Extract the [X, Y] coordinate from the center of the cell holding the provided text.  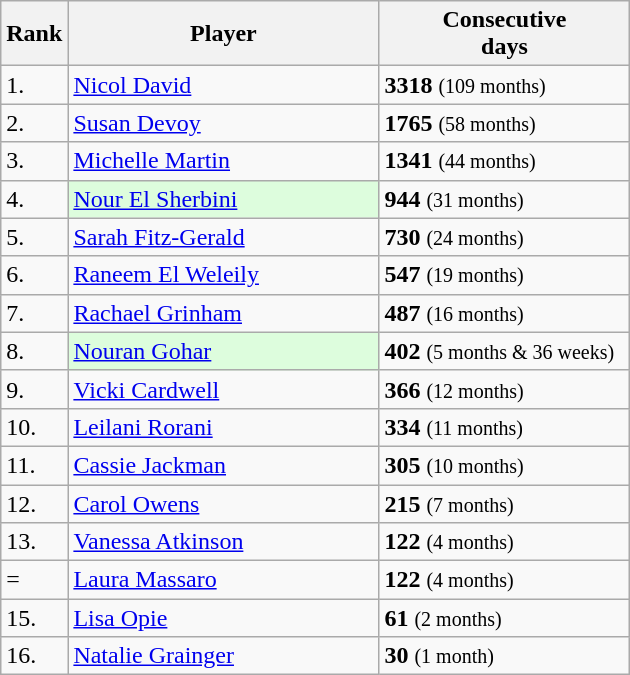
= [34, 580]
61 (2 months) [504, 618]
1765 (58 months) [504, 123]
9. [34, 389]
11. [34, 465]
Nicol David [224, 85]
Player [224, 34]
Vicki Cardwell [224, 389]
5. [34, 237]
Laura Massaro [224, 580]
Raneem El Weleily [224, 275]
Consecutivedays [504, 34]
30 (1 month) [504, 656]
366 (12 months) [504, 389]
Nouran Gohar [224, 351]
402 (5 months & 36 weeks) [504, 351]
1341 (44 months) [504, 161]
Vanessa Atkinson [224, 542]
Sarah Fitz-Gerald [224, 237]
12. [34, 503]
15. [34, 618]
16. [34, 656]
8. [34, 351]
215 (7 months) [504, 503]
10. [34, 427]
334 (11 months) [504, 427]
944 (31 months) [504, 199]
Natalie Grainger [224, 656]
3318 (109 months) [504, 85]
1. [34, 85]
730 (24 months) [504, 237]
Nour El Sherbini [224, 199]
547 (19 months) [504, 275]
Rank [34, 34]
Leilani Rorani [224, 427]
Rachael Grinham [224, 313]
487 (16 months) [504, 313]
305 (10 months) [504, 465]
2. [34, 123]
Cassie Jackman [224, 465]
6. [34, 275]
Carol Owens [224, 503]
Michelle Martin [224, 161]
3. [34, 161]
7. [34, 313]
Lisa Opie [224, 618]
13. [34, 542]
4. [34, 199]
Susan Devoy [224, 123]
